Provide the [x, y] coordinate of the cell's center where the given text is located.  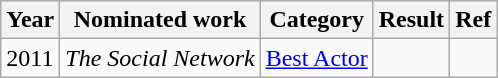
Year [30, 20]
Ref [474, 20]
Result [411, 20]
Category [316, 20]
2011 [30, 58]
Best Actor [316, 58]
Nominated work [160, 20]
The Social Network [160, 58]
